Determine the [X, Y] coordinate at the center of the cell enclosing the given text.  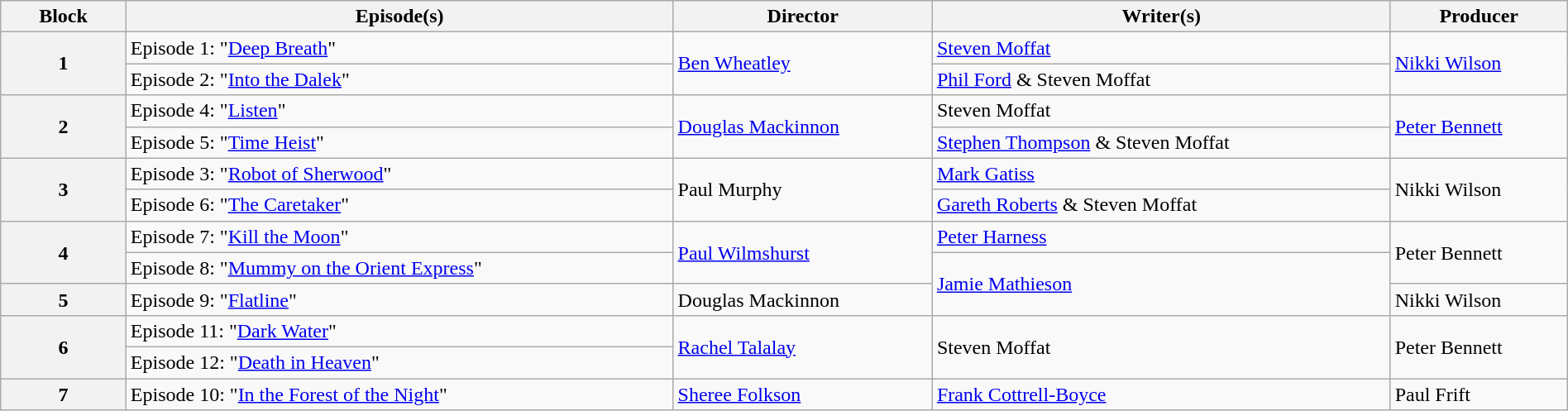
Episode 11: "Dark Water" [399, 331]
Episode 9: "Flatline" [399, 299]
Sheree Folkson [802, 394]
Ben Wheatley [802, 64]
Episode 10: "In the Forest of the Night" [399, 394]
6 [64, 346]
Producer [1479, 17]
Gareth Roberts & Steven Moffat [1161, 205]
Episode 8: "Mummy on the Orient Express" [399, 268]
5 [64, 299]
Jamie Mathieson [1161, 284]
Episode 4: "Listen" [399, 111]
Block [64, 17]
3 [64, 189]
Phil Ford & Steven Moffat [1161, 79]
Episode 12: "Death in Heaven" [399, 362]
Episode 6: "The Caretaker" [399, 205]
Paul Wilmshurst [802, 252]
Writer(s) [1161, 17]
Mark Gatiss [1161, 174]
Episode(s) [399, 17]
Episode 7: "Kill the Moon" [399, 237]
2 [64, 127]
Paul Frift [1479, 394]
7 [64, 394]
4 [64, 252]
Peter Harness [1161, 237]
Episode 1: "Deep Breath" [399, 48]
Frank Cottrell-Boyce [1161, 394]
Director [802, 17]
Stephen Thompson & Steven Moffat [1161, 142]
1 [64, 64]
Episode 5: "Time Heist" [399, 142]
Rachel Talalay [802, 346]
Episode 3: "Robot of Sherwood" [399, 174]
Paul Murphy [802, 189]
Episode 2: "Into the Dalek" [399, 79]
